Determine the (X, Y) coordinate at the center of the cell enclosing the given text.  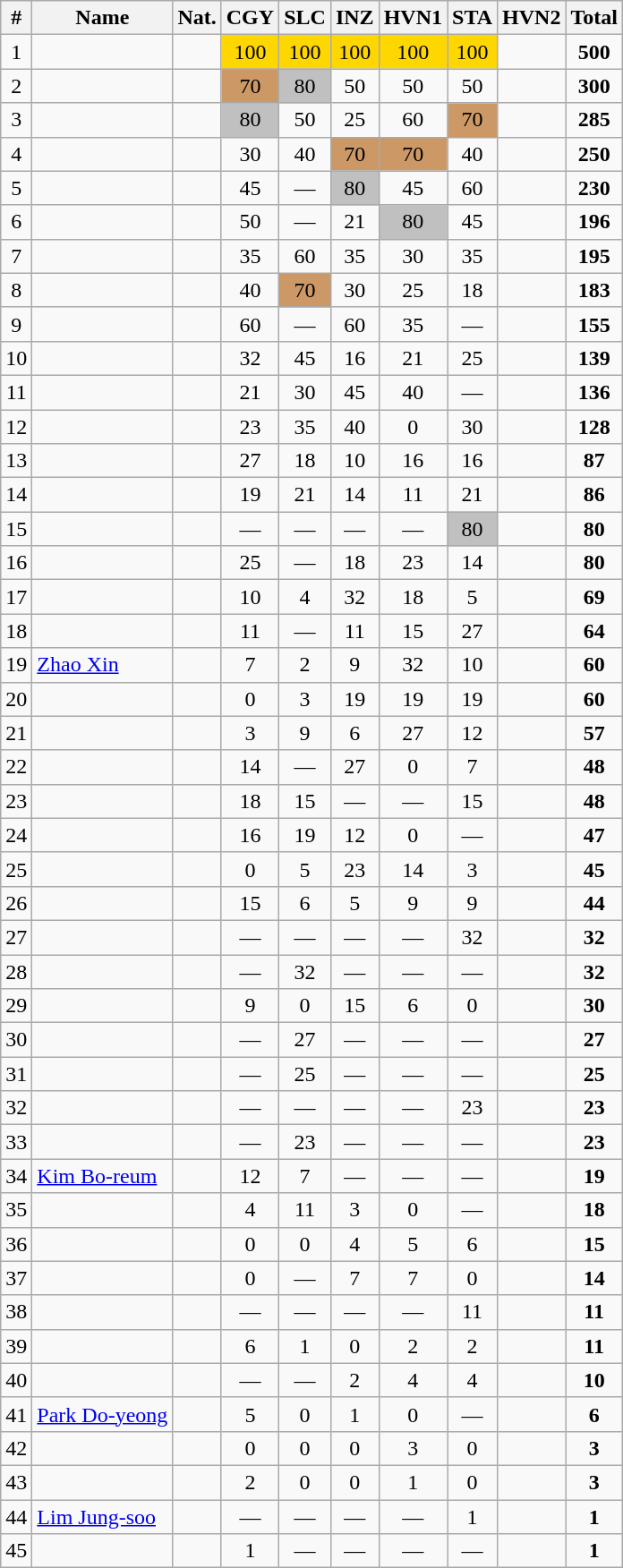
300 (594, 86)
26 (16, 903)
34 (16, 1176)
36 (16, 1244)
Lim Jung-soo (102, 1517)
29 (16, 1006)
285 (594, 120)
Nat. (197, 18)
HVN1 (413, 18)
69 (594, 597)
195 (594, 256)
37 (16, 1278)
86 (594, 495)
Kim Bo-reum (102, 1176)
31 (16, 1074)
47 (594, 835)
42 (16, 1448)
87 (594, 461)
STA (473, 18)
230 (594, 188)
250 (594, 154)
22 (16, 767)
39 (16, 1346)
155 (594, 324)
41 (16, 1414)
17 (16, 597)
64 (594, 631)
57 (594, 733)
139 (594, 358)
128 (594, 427)
196 (594, 222)
CGY (250, 18)
# (16, 18)
183 (594, 290)
Name (102, 18)
38 (16, 1312)
43 (16, 1482)
20 (16, 699)
28 (16, 971)
Zhao Xin (102, 665)
136 (594, 392)
Total (594, 18)
8 (16, 290)
500 (594, 52)
SLC (305, 18)
INZ (354, 18)
Park Do-yeong (102, 1414)
HVN2 (532, 18)
13 (16, 461)
33 (16, 1142)
24 (16, 835)
